Capture the cell that displays the provided text and extract its (X, Y) central coordinate. 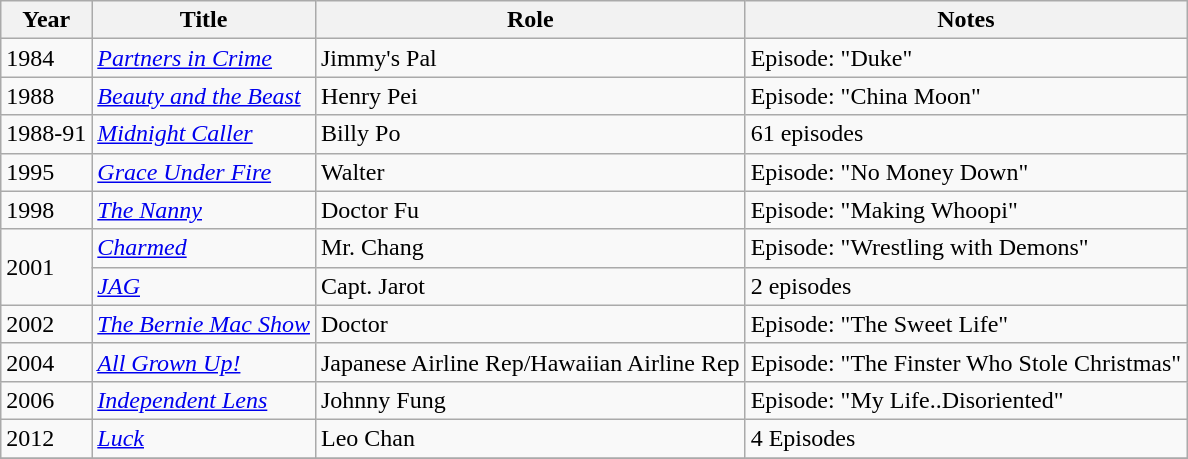
Episode: "The Sweet Life" (966, 324)
Billy Po (530, 134)
The Nanny (204, 210)
Episode: "Wrestling with Demons" (966, 248)
2012 (46, 438)
Luck (204, 438)
Capt. Jarot (530, 286)
Charmed (204, 248)
Episode: "China Moon" (966, 96)
Jimmy's Pal (530, 58)
1995 (46, 172)
Episode: "My Life..Disoriented" (966, 400)
Mr. Chang (530, 248)
Episode: "No Money Down" (966, 172)
1984 (46, 58)
All Grown Up! (204, 362)
Notes (966, 20)
Japanese Airline Rep/Hawaiian Airline Rep (530, 362)
Title (204, 20)
2 episodes (966, 286)
JAG (204, 286)
Midnight Caller (204, 134)
Leo Chan (530, 438)
2001 (46, 267)
Beauty and the Beast (204, 96)
Henry Pei (530, 96)
Walter (530, 172)
1998 (46, 210)
Grace Under Fire (204, 172)
2006 (46, 400)
Independent Lens (204, 400)
61 episodes (966, 134)
Partners in Crime (204, 58)
Johnny Fung (530, 400)
4 Episodes (966, 438)
Role (530, 20)
1988 (46, 96)
Doctor Fu (530, 210)
The Bernie Mac Show (204, 324)
Episode: "The Finster Who Stole Christmas" (966, 362)
2002 (46, 324)
Episode: "Duke" (966, 58)
2004 (46, 362)
Year (46, 20)
Episode: "Making Whoopi" (966, 210)
Doctor (530, 324)
1988-91 (46, 134)
